For the text-containing cell, return its midpoint in (x, y) coordinate format. 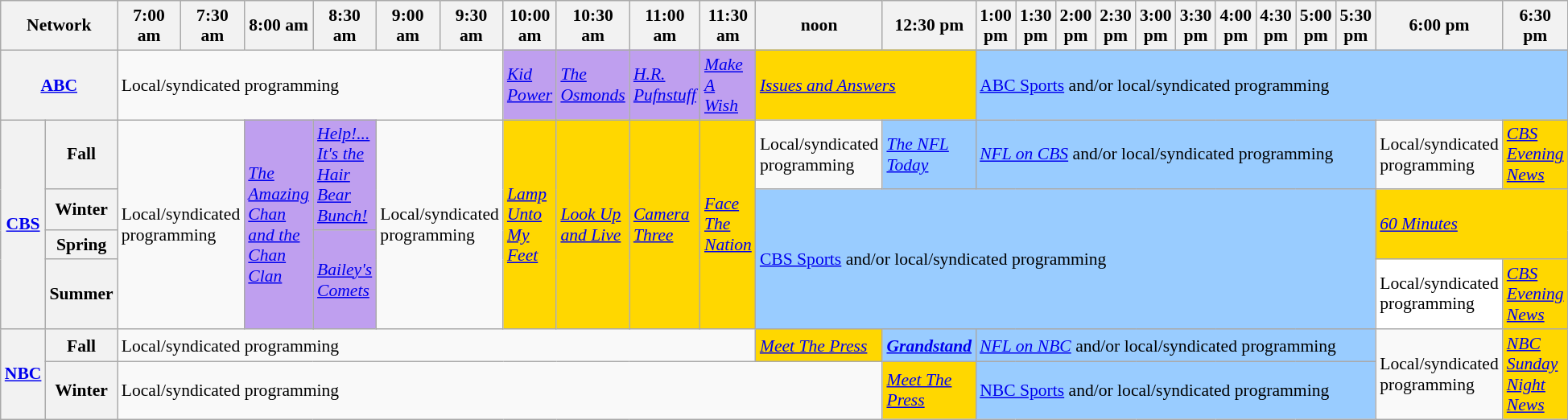
7:30 am (213, 26)
ABC Sports and/or local/syndicated programming (1272, 85)
CBS (23, 224)
1:00 pm (996, 26)
noon (819, 26)
Lamp Unto My Feet (530, 224)
11:00 am (665, 26)
8:30 am (345, 26)
Network (60, 26)
3:30 pm (1196, 26)
2:30 pm (1116, 26)
Help!... It's the Hair Bear Bunch! (345, 175)
NBC Sunday Night News (1536, 374)
9:30 am (472, 26)
12:30 pm (929, 26)
2:00 pm (1076, 26)
Spring (80, 245)
4:00 pm (1236, 26)
5:00 pm (1316, 26)
NFL on CBS and/or local/syndicated programming (1175, 154)
The NFL Today (929, 154)
NBC Sports and/or local/syndicated programming (1175, 391)
Camera Three (665, 224)
Grandstand (929, 346)
The Amazing Chan and the Chan Clan (279, 224)
Kid Power (530, 85)
5:30 pm (1356, 26)
60 Minutes (1471, 225)
NBC (23, 374)
7:00 am (150, 26)
11:30 am (728, 26)
9:00 am (407, 26)
Summer (80, 294)
H.R. Pufnstuff (665, 85)
10:00 am (530, 26)
The Osmonds (592, 85)
Bailey's Comets (345, 280)
10:30 am (592, 26)
6:30 pm (1536, 26)
NFL on NBC and/or local/syndicated programming (1175, 346)
Make A Wish (728, 85)
Issues and Answers (866, 85)
CBS Sports and/or local/syndicated programming (1066, 259)
4:30 pm (1276, 26)
Look Up and Live (592, 224)
8:00 am (279, 26)
1:30 pm (1036, 26)
3:00 pm (1156, 26)
Face The Nation (728, 224)
6:00 pm (1439, 26)
ABC (60, 85)
